Determine the [x, y] coordinate at the center of the cell enclosing the given text.  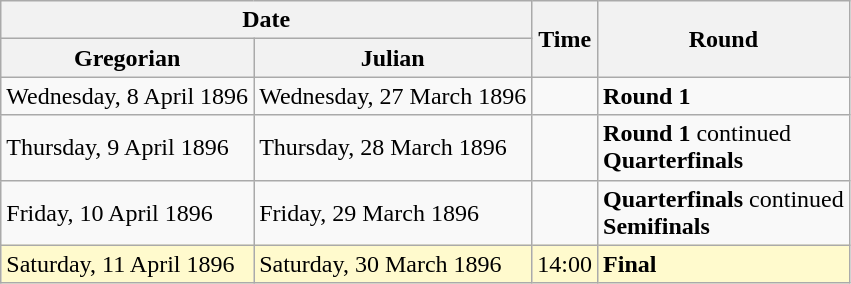
Final [724, 264]
Time [565, 39]
Date [266, 20]
Gregorian [128, 58]
Quarterfinals continuedSemifinals [724, 212]
Saturday, 30 March 1896 [393, 264]
Round 1 [724, 96]
Round [724, 39]
Friday, 10 April 1896 [128, 212]
Saturday, 11 April 1896 [128, 264]
Thursday, 28 March 1896 [393, 148]
Wednesday, 8 April 1896 [128, 96]
Round 1 continuedQuarterfinals [724, 148]
Wednesday, 27 March 1896 [393, 96]
Thursday, 9 April 1896 [128, 148]
Friday, 29 March 1896 [393, 212]
14:00 [565, 264]
Julian [393, 58]
